Return the [x, y] coordinate for the center point of the cell that contains the specified text.  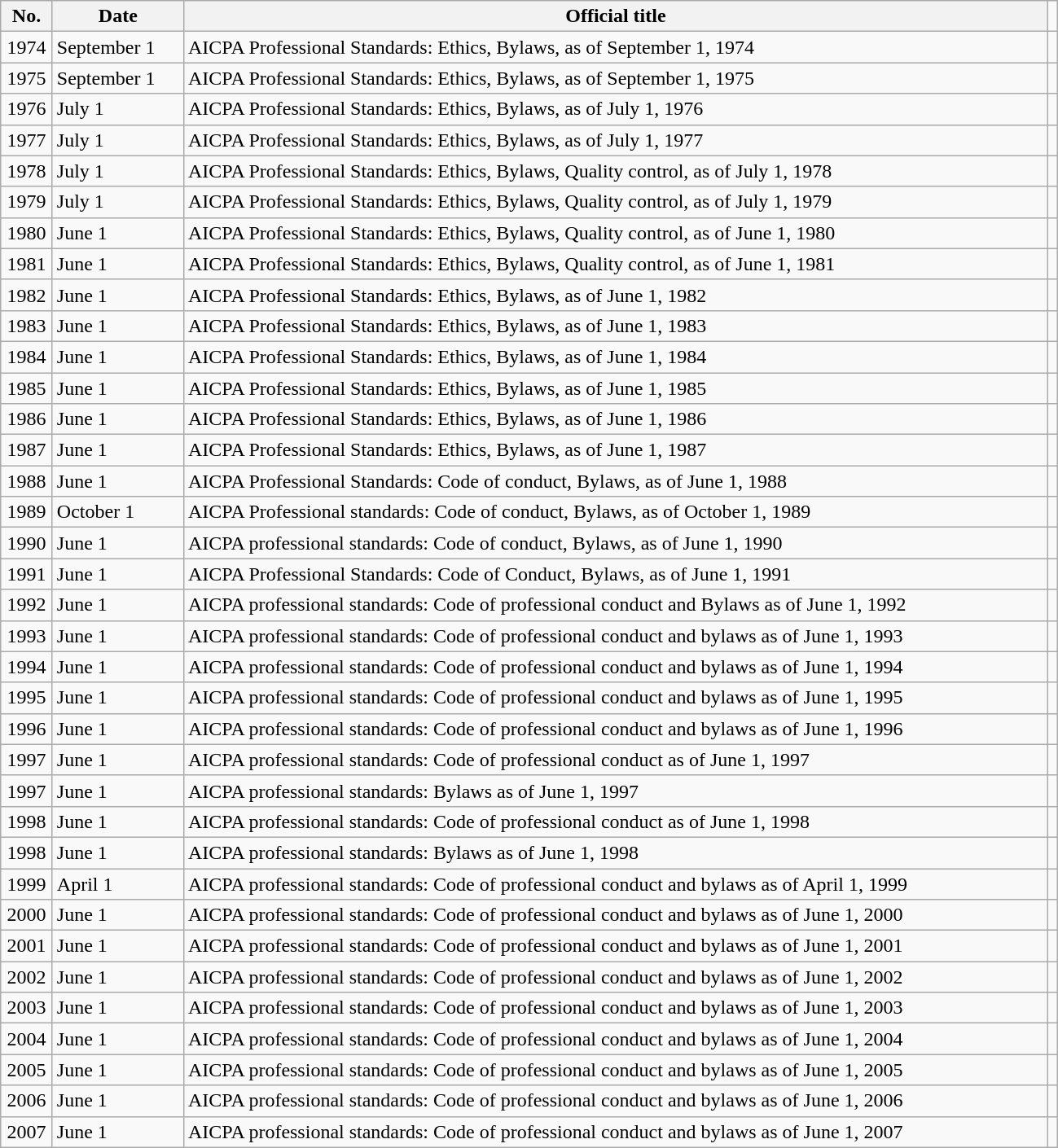
AICPA professional standards: Bylaws as of June 1, 1997 [616, 791]
1976 [27, 109]
AICPA professional standards: Code of professional conduct as of June 1, 1998 [616, 822]
2005 [27, 1070]
AICPA professional standards: Code of professional conduct and bylaws as of June 1, 2002 [616, 977]
AICPA professional standards: Code of conduct, Bylaws, as of June 1, 1990 [616, 543]
AICPA professional standards: Code of professional conduct and bylaws as of June 1, 2004 [616, 1039]
AICPA Professional Standards: Code of conduct, Bylaws, as of June 1, 1988 [616, 481]
AICPA Professional standards: Code of conduct, Bylaws, as of October 1, 1989 [616, 512]
AICPA Professional Standards: Ethics, Bylaws, as of July 1, 1977 [616, 140]
AICPA professional standards: Code of professional conduct and bylaws as of April 1, 1999 [616, 883]
No. [27, 16]
1982 [27, 295]
AICPA professional standards: Code of professional conduct and Bylaws as of June 1, 1992 [616, 605]
AICPA professional standards: Code of professional conduct and bylaws as of June 1, 2005 [616, 1070]
AICPA professional standards: Code of professional conduct and bylaws as of June 1, 2003 [616, 1008]
1995 [27, 698]
1979 [27, 202]
2003 [27, 1008]
AICPA Professional Standards: Ethics, Bylaws, as of June 1, 1987 [616, 450]
AICPA Professional Standards: Ethics, Bylaws, as of June 1, 1984 [616, 357]
2002 [27, 977]
AICPA Professional Standards: Ethics, Bylaws, as of June 1, 1985 [616, 388]
1984 [27, 357]
AICPA Professional Standards: Ethics, Bylaws, as of June 1, 1986 [616, 419]
AICPA Professional Standards: Ethics, Bylaws, Quality control, as of June 1, 1981 [616, 264]
1980 [27, 233]
AICPA professional standards: Code of professional conduct as of June 1, 1997 [616, 760]
Date [117, 16]
AICPA professional standards: Bylaws as of June 1, 1998 [616, 852]
2007 [27, 1132]
1978 [27, 171]
2000 [27, 915]
AICPA professional standards: Code of professional conduct and bylaws as of June 1, 1994 [616, 667]
1994 [27, 667]
1999 [27, 883]
AICPA Professional Standards: Ethics, Bylaws, as of September 1, 1974 [616, 47]
AICPA Professional Standards: Ethics, Bylaws, as of June 1, 1983 [616, 326]
AICPA Professional Standards: Ethics, Bylaws, as of September 1, 1975 [616, 78]
Official title [616, 16]
1981 [27, 264]
1991 [27, 574]
2001 [27, 946]
1974 [27, 47]
2004 [27, 1039]
2006 [27, 1101]
AICPA Professional Standards: Ethics, Bylaws, Quality control, as of June 1, 1980 [616, 233]
1993 [27, 636]
AICPA Professional Standards: Ethics, Bylaws, Quality control, as of July 1, 1979 [616, 202]
AICPA professional standards: Code of professional conduct and bylaws as of June 1, 2001 [616, 946]
AICPA Professional Standards: Ethics, Bylaws, Quality control, as of July 1, 1978 [616, 171]
1992 [27, 605]
October 1 [117, 512]
1983 [27, 326]
AICPA professional standards: Code of professional conduct and bylaws as of June 1, 2006 [616, 1101]
AICPA professional standards: Code of professional conduct and bylaws as of June 1, 1995 [616, 698]
1977 [27, 140]
1990 [27, 543]
1986 [27, 419]
AICPA Professional Standards: Ethics, Bylaws, as of June 1, 1982 [616, 295]
1996 [27, 729]
AICPA Professional Standards: Ethics, Bylaws, as of July 1, 1976 [616, 109]
AICPA professional standards: Code of professional conduct and bylaws as of June 1, 1993 [616, 636]
AICPA professional standards: Code of professional conduct and bylaws as of June 1, 2007 [616, 1132]
1985 [27, 388]
1987 [27, 450]
AICPA Professional Standards: Code of Conduct, Bylaws, as of June 1, 1991 [616, 574]
April 1 [117, 883]
AICPA professional standards: Code of professional conduct and bylaws as of June 1, 2000 [616, 915]
1988 [27, 481]
1989 [27, 512]
AICPA professional standards: Code of professional conduct and bylaws as of June 1, 1996 [616, 729]
1975 [27, 78]
